Scan for the cell matching the given text and deliver its (x, y) coordinate at center. 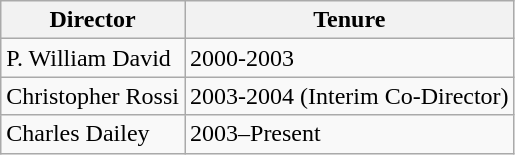
2003-2004 (Interim Co-Director) (349, 96)
Christopher Rossi (93, 96)
Director (93, 20)
Tenure (349, 20)
Charles Dailey (93, 134)
2000-2003 (349, 58)
P. William David (93, 58)
2003–Present (349, 134)
